Locate the cell with the specified text and output its [x, y] center coordinate. 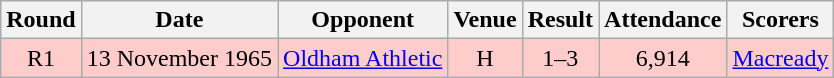
H [485, 58]
Opponent [363, 20]
Round [41, 20]
6,914 [663, 58]
Attendance [663, 20]
Scorers [780, 20]
Macready [780, 58]
R1 [41, 58]
Date [179, 20]
1–3 [560, 58]
Venue [485, 20]
13 November 1965 [179, 58]
Result [560, 20]
Oldham Athletic [363, 58]
